For the text-containing cell, return its midpoint in [X, Y] coordinate format. 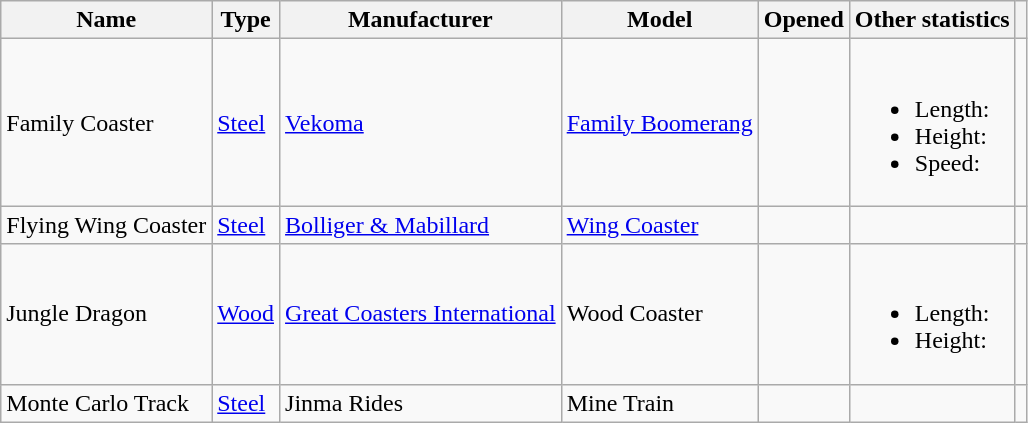
Family Boomerang [660, 122]
Type [246, 20]
Manufacturer [421, 20]
Bolliger & Mabillard [421, 225]
Jinma Rides [421, 403]
Length: Height: [932, 314]
Length: Height: Speed: [932, 122]
Flying Wing Coaster [106, 225]
Mine Train [660, 403]
Wood [246, 314]
Name [106, 20]
Great Coasters International [421, 314]
Opened [804, 20]
Family Coaster [106, 122]
Monte Carlo Track [106, 403]
Wood Coaster [660, 314]
Wing Coaster [660, 225]
Other statistics [932, 20]
Jungle Dragon [106, 314]
Model [660, 20]
Vekoma [421, 122]
